Search for the cell housing the specified text and yield its [X, Y] center coordinate. 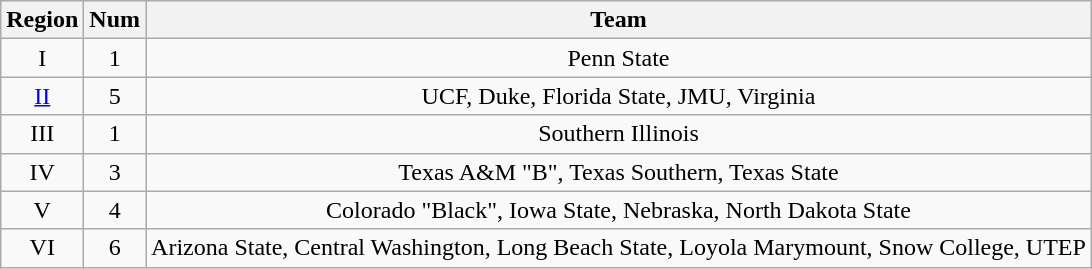
6 [115, 248]
Texas A&M "B", Texas Southern, Texas State [619, 172]
4 [115, 210]
I [42, 58]
III [42, 134]
Penn State [619, 58]
V [42, 210]
II [42, 96]
3 [115, 172]
Team [619, 20]
Num [115, 20]
Arizona State, Central Washington, Long Beach State, Loyola Marymount, Snow College, UTEP [619, 248]
5 [115, 96]
Region [42, 20]
IV [42, 172]
Colorado "Black", Iowa State, Nebraska, North Dakota State [619, 210]
UCF, Duke, Florida State, JMU, Virginia [619, 96]
Southern Illinois [619, 134]
VI [42, 248]
